Detect which cell encompasses the target text, then output its (x, y) center coordinate. 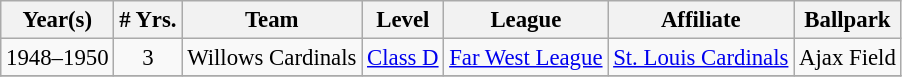
Ajax Field (848, 58)
Class D (403, 58)
Level (403, 20)
1948–1950 (58, 58)
League (526, 20)
Affiliate (701, 20)
St. Louis Cardinals (701, 58)
Year(s) (58, 20)
Far West League (526, 58)
# Yrs. (148, 20)
3 (148, 58)
Team (272, 20)
Ballpark (848, 20)
Willows Cardinals (272, 58)
